Find where the given text appears and provide that cell's center as (X, Y) coordinate. 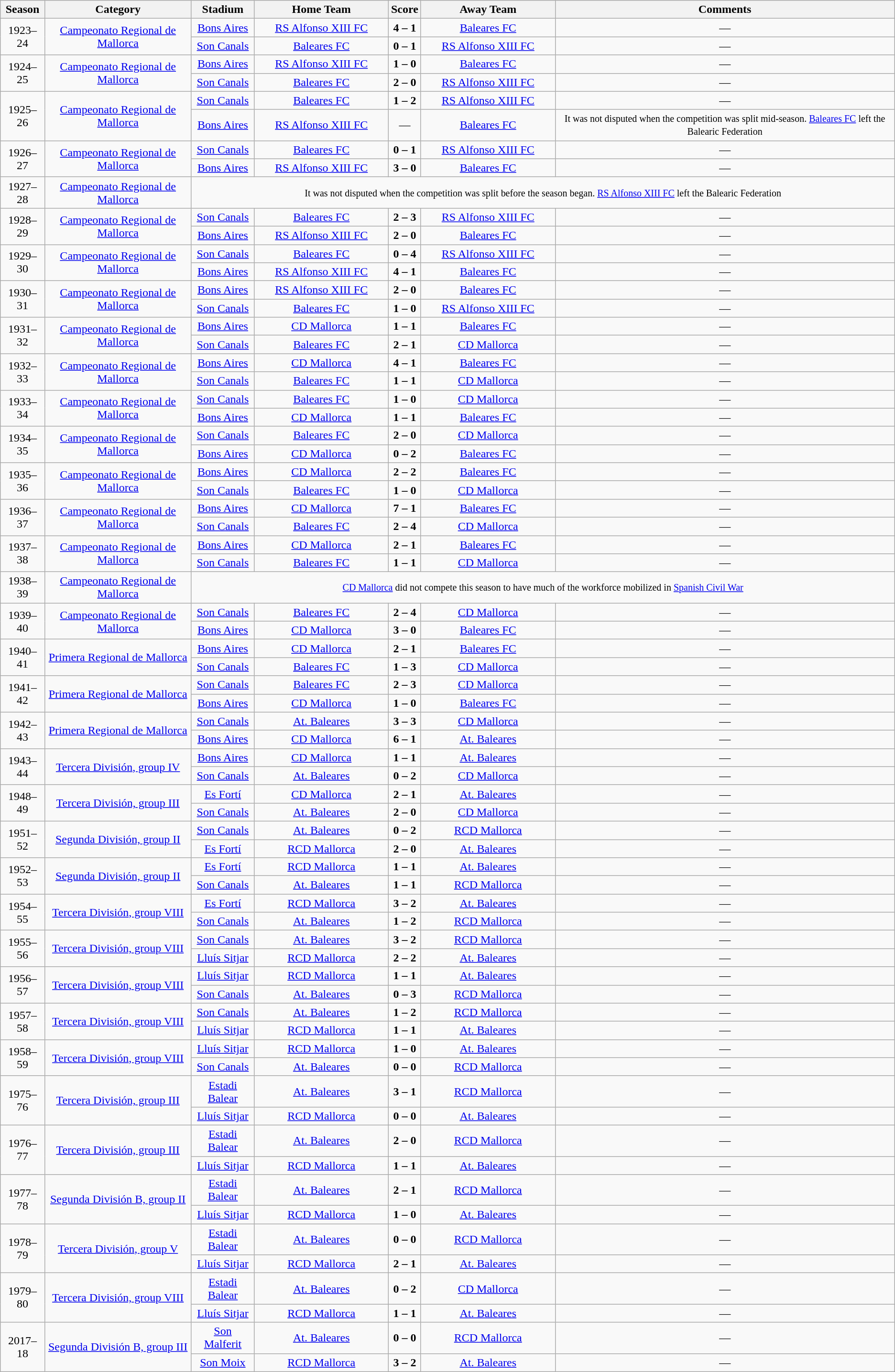
1941–42 (23, 694)
1926–27 (23, 159)
Tercera División, group IV (118, 767)
1924–25 (23, 73)
1933–34 (23, 408)
Son Moix (223, 1362)
Stadium (223, 10)
1927–28 (23, 192)
Segunda División B, group III (118, 1347)
Away Team (488, 10)
1929–30 (23, 263)
1930–31 (23, 299)
1948–49 (23, 803)
1934–35 (23, 444)
1942–43 (23, 730)
1937–38 (23, 553)
It was not disputed when the competition was split mid-season. Baleares FC left the Balearic Federation (725, 125)
1940–41 (23, 658)
0 – 3 (404, 994)
1979–80 (23, 1298)
0 – 4 (404, 254)
1978–79 (23, 1248)
Comments (725, 10)
1931–32 (23, 335)
1923–24 (23, 37)
3 – 1 (404, 1091)
1977–78 (23, 1199)
1975–76 (23, 1100)
1957–58 (23, 1021)
7 – 1 (404, 508)
1 – 3 (404, 667)
Category (118, 10)
1951–52 (23, 839)
1952–53 (23, 876)
It was not disputed when the competition was split before the season began. RS Alfonso XIII FC left the Balearic Federation (543, 192)
1976–77 (23, 1150)
1935–36 (23, 481)
1958–59 (23, 1058)
CD Mallorca did not compete this season to have much of the workforce mobilized in Spanish Civil War (543, 588)
Season (23, 10)
1939–40 (23, 621)
6 – 1 (404, 739)
Tercera División, group V (118, 1248)
1938–39 (23, 588)
1932–33 (23, 372)
Home Team (321, 10)
1956–57 (23, 985)
1936–37 (23, 517)
1925–26 (23, 116)
1928–29 (23, 226)
Segunda División B, group II (118, 1199)
Son Malferit (223, 1338)
2017–18 (23, 1347)
1955–56 (23, 949)
1954–55 (23, 912)
Score (404, 10)
3 – 3 (404, 721)
1943–44 (23, 767)
